Return the [X, Y] coordinate for the center point of the cell that contains the specified text.  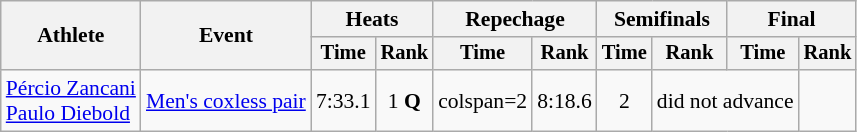
Athlete [71, 36]
7:33.1 [344, 100]
Semifinals [662, 19]
Pércio ZancaniPaulo Diebold [71, 100]
Men's coxless pair [226, 100]
Event [226, 36]
Final [792, 19]
Heats [372, 19]
1 Q [405, 100]
Repechage [515, 19]
colspan=2 [482, 100]
8:18.6 [564, 100]
2 [624, 100]
did not advance [726, 100]
